Locate the cell with the specified text and output its [x, y] center coordinate. 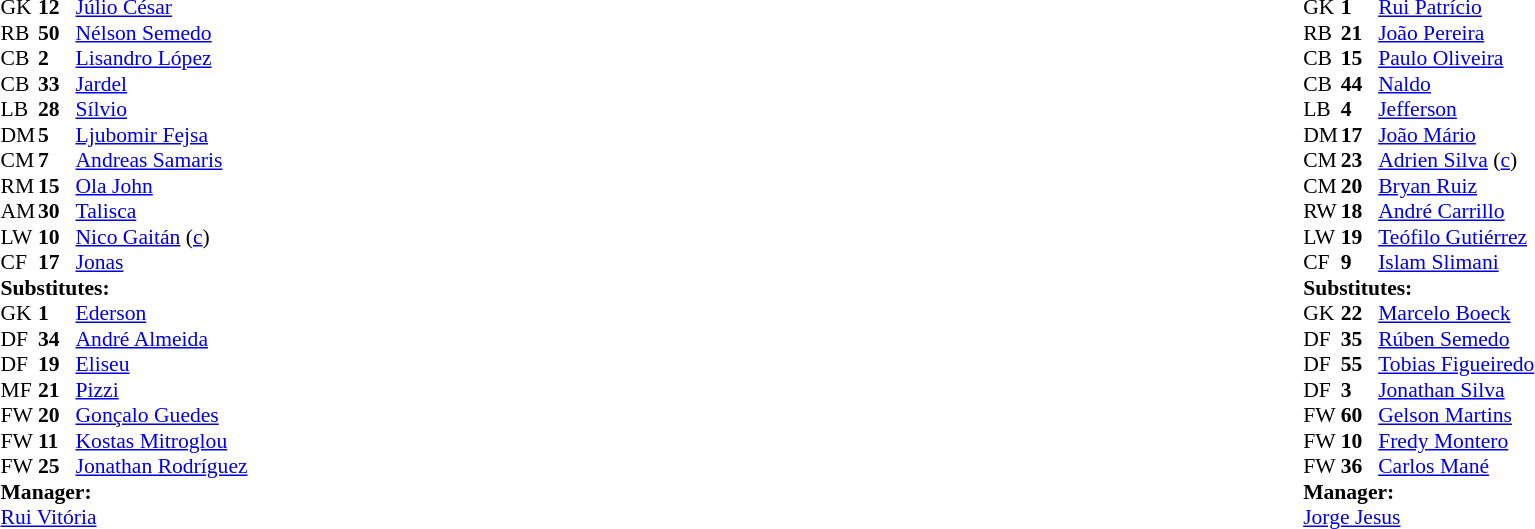
9 [1360, 263]
Ola John [162, 186]
34 [57, 339]
RW [1322, 211]
23 [1360, 161]
Pizzi [162, 390]
Nico Gaitán (c) [162, 237]
Jonas [162, 263]
5 [57, 135]
Andreas Samaris [162, 161]
Paulo Oliveira [1456, 59]
35 [1360, 339]
44 [1360, 84]
28 [57, 109]
MF [19, 390]
João Pereira [1456, 33]
36 [1360, 467]
Sílvio [162, 109]
22 [1360, 313]
11 [57, 441]
André Carrillo [1456, 211]
Jardel [162, 84]
Gelson Martins [1456, 415]
55 [1360, 365]
Teófilo Gutiérrez [1456, 237]
Adrien Silva (c) [1456, 161]
Ljubomir Fejsa [162, 135]
Fredy Montero [1456, 441]
18 [1360, 211]
Rúben Semedo [1456, 339]
Talisca [162, 211]
João Mário [1456, 135]
RM [19, 186]
33 [57, 84]
Tobias Figueiredo [1456, 365]
Eliseu [162, 365]
7 [57, 161]
Gonçalo Guedes [162, 415]
4 [1360, 109]
30 [57, 211]
Ederson [162, 313]
Marcelo Boeck [1456, 313]
Carlos Mané [1456, 467]
1 [57, 313]
Naldo [1456, 84]
Jonathan Rodríguez [162, 467]
Kostas Mitroglou [162, 441]
Lisandro López [162, 59]
Jonathan Silva [1456, 390]
AM [19, 211]
Jefferson [1456, 109]
25 [57, 467]
3 [1360, 390]
Islam Slimani [1456, 263]
50 [57, 33]
60 [1360, 415]
André Almeida [162, 339]
Bryan Ruiz [1456, 186]
Nélson Semedo [162, 33]
2 [57, 59]
